Return [x, y] of the center of cell containing provided text 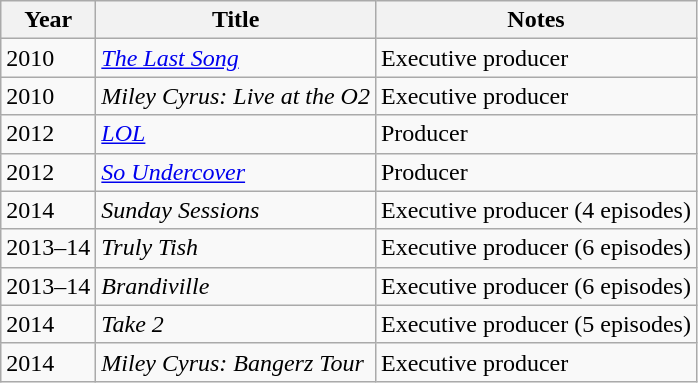
Miley Cyrus: Live at the O2 [236, 96]
Year [48, 20]
Notes [536, 20]
Take 2 [236, 324]
Brandiville [236, 286]
So Undercover [236, 172]
Title [236, 20]
The Last Song [236, 58]
Sunday Sessions [236, 210]
Miley Cyrus: Bangerz Tour [236, 362]
LOL [236, 134]
Executive producer (4 episodes) [536, 210]
Executive producer (5 episodes) [536, 324]
Truly Tish [236, 248]
